Identify which cell holds the provided text, then report its (X, Y) central coordinate. 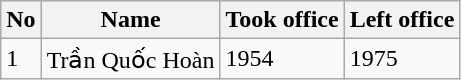
Trần Quốc Hoàn (130, 59)
1 (21, 59)
No (21, 20)
Name (130, 20)
Took office (282, 20)
Left office (402, 20)
1954 (282, 59)
1975 (402, 59)
